Determine the [x, y] coordinate at the center of the cell enclosing the given text.  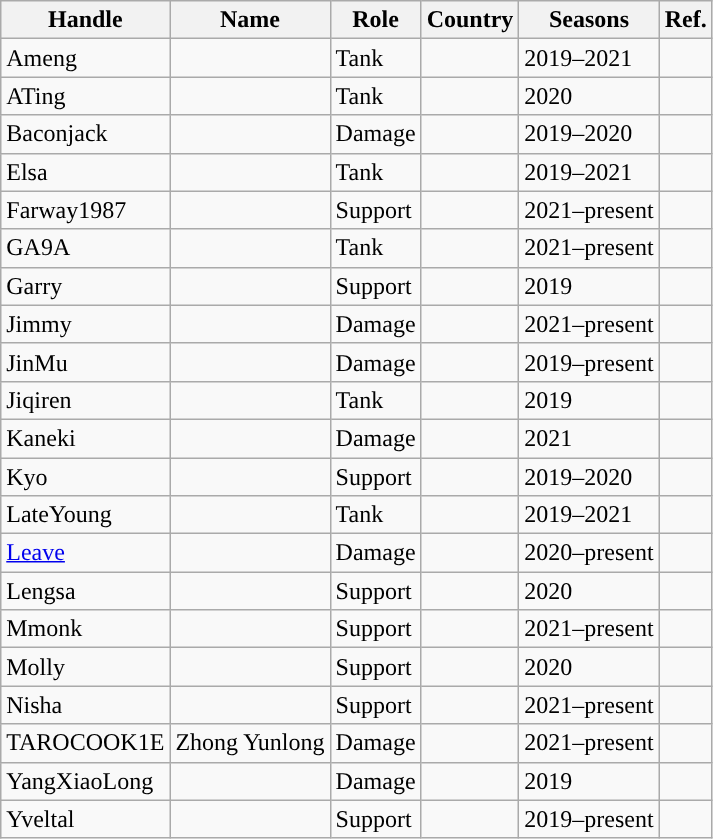
Baconjack [86, 134]
TAROCOOK1E [86, 743]
Jiqiren [86, 400]
YangXiaoLong [86, 781]
Name [250, 20]
Ref. [686, 20]
Ameng [86, 58]
JinMu [86, 362]
Garry [86, 286]
2021 [589, 438]
Role [376, 20]
Nisha [86, 705]
Molly [86, 667]
Zhong Yunlong [250, 743]
LateYoung [86, 515]
Seasons [589, 20]
Jimmy [86, 324]
ATing [86, 96]
Farway1987 [86, 210]
Yveltal [86, 819]
Lengsa [86, 591]
Mmonk [86, 629]
Kaneki [86, 438]
GA9A [86, 248]
Elsa [86, 172]
Country [470, 20]
Handle [86, 20]
Leave [86, 553]
Kyo [86, 477]
2020–present [589, 553]
